Scan for the cell matching the given text and deliver its (X, Y) coordinate at center. 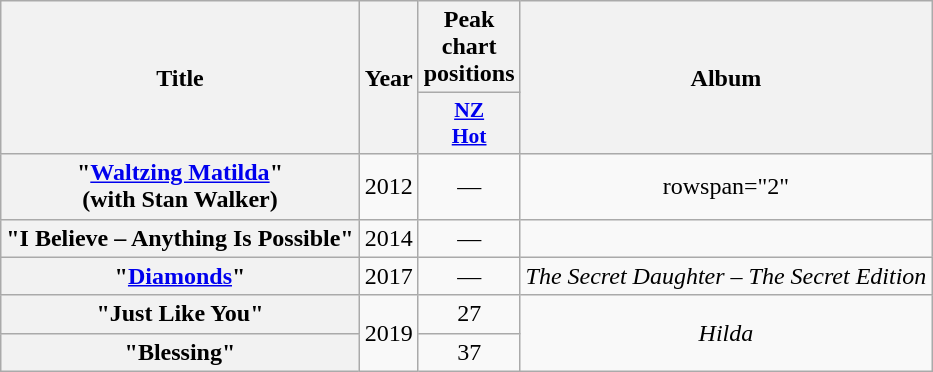
Album (726, 78)
27 (469, 314)
"I Believe – Anything Is Possible" (180, 238)
"Just Like You" (180, 314)
2014 (388, 238)
Year (388, 78)
rowspan="2" (726, 186)
Title (180, 78)
37 (469, 352)
NZHot (469, 124)
Hilda (726, 333)
2017 (388, 276)
"Diamonds" (180, 276)
The Secret Daughter – The Secret Edition (726, 276)
"Waltzing Matilda"(with Stan Walker) (180, 186)
Peak chart positions (469, 47)
"Blessing" (180, 352)
2019 (388, 333)
2012 (388, 186)
